Identify which cell holds the provided text, then report its (x, y) central coordinate. 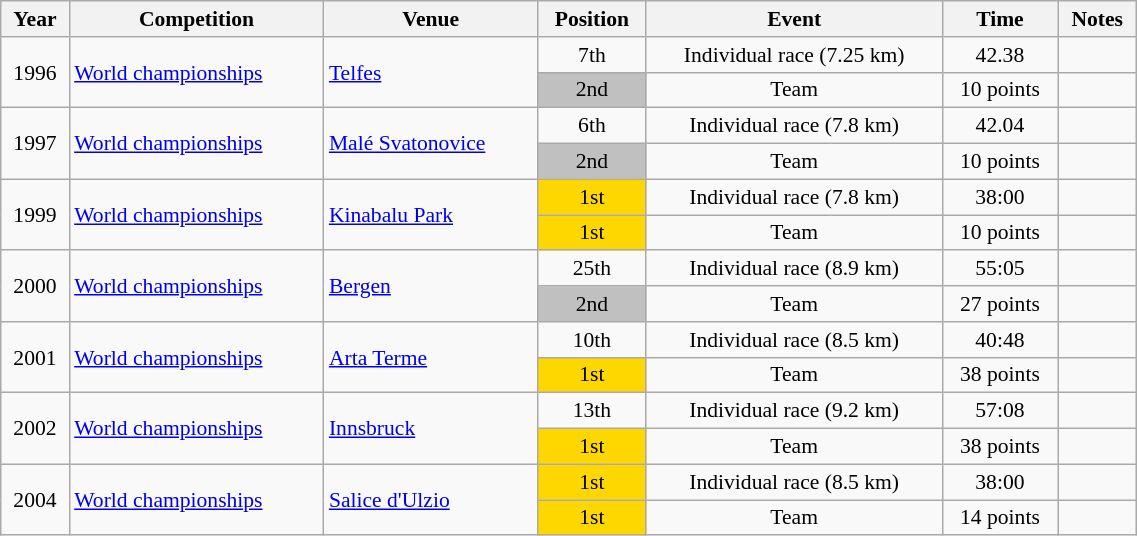
Time (1000, 19)
Kinabalu Park (431, 214)
Notes (1098, 19)
25th (592, 269)
Telfes (431, 72)
Year (35, 19)
Salice d'Ulzio (431, 500)
Arta Terme (431, 358)
55:05 (1000, 269)
2000 (35, 286)
13th (592, 411)
1996 (35, 72)
2004 (35, 500)
7th (592, 55)
Bergen (431, 286)
1997 (35, 144)
Individual race (9.2 km) (794, 411)
1999 (35, 214)
2002 (35, 428)
14 points (1000, 518)
2001 (35, 358)
Innsbruck (431, 428)
Position (592, 19)
Venue (431, 19)
10th (592, 340)
27 points (1000, 304)
Malé Svatonovice (431, 144)
42.04 (1000, 126)
Individual race (8.9 km) (794, 269)
42.38 (1000, 55)
57:08 (1000, 411)
Competition (196, 19)
Individual race (7.25 km) (794, 55)
40:48 (1000, 340)
Event (794, 19)
6th (592, 126)
